Search for the cell housing the specified text and yield its (x, y) center coordinate. 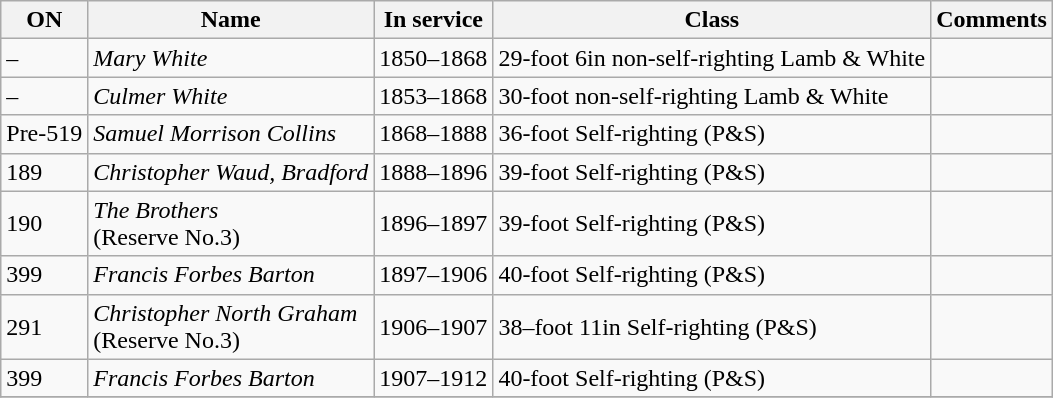
1853–1868 (434, 96)
Samuel Morrison Collins (231, 134)
1906–1907 (434, 326)
Christopher North Graham(Reserve No.3) (231, 326)
291 (44, 326)
38–foot 11in Self-righting (P&S) (712, 326)
36-foot Self-righting (P&S) (712, 134)
Comments (992, 20)
Pre-519 (44, 134)
1896–1897 (434, 224)
Christopher Waud, Bradford (231, 172)
Name (231, 20)
Culmer White (231, 96)
Mary White (231, 58)
Class (712, 20)
29-foot 6in non-self-righting Lamb & White (712, 58)
The Brothers(Reserve No.3) (231, 224)
30-foot non-self-righting Lamb & White (712, 96)
1868–1888 (434, 134)
In service (434, 20)
1897–1906 (434, 275)
189 (44, 172)
ON (44, 20)
1850–1868 (434, 58)
1888–1896 (434, 172)
190 (44, 224)
1907–1912 (434, 378)
